Find where the given text appears and provide that cell's center as [x, y] coordinate. 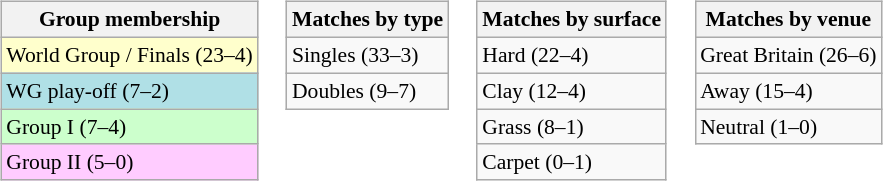
Group membership [130, 20]
Matches by surface [572, 20]
Grass (8–1) [572, 127]
Group I (7–4) [130, 127]
Matches by type [368, 20]
Away (15–4) [788, 91]
Singles (33–3) [368, 55]
Matches by venue [788, 20]
Neutral (1–0) [788, 127]
World Group / Finals (23–4) [130, 55]
Group II (5–0) [130, 162]
Clay (12–4) [572, 91]
Great Britain (26–6) [788, 55]
Doubles (9–7) [368, 91]
Hard (22–4) [572, 55]
WG play-off (7–2) [130, 91]
Carpet (0–1) [572, 162]
